Return the (x, y) coordinate for the center point of the cell that contains the specified text.  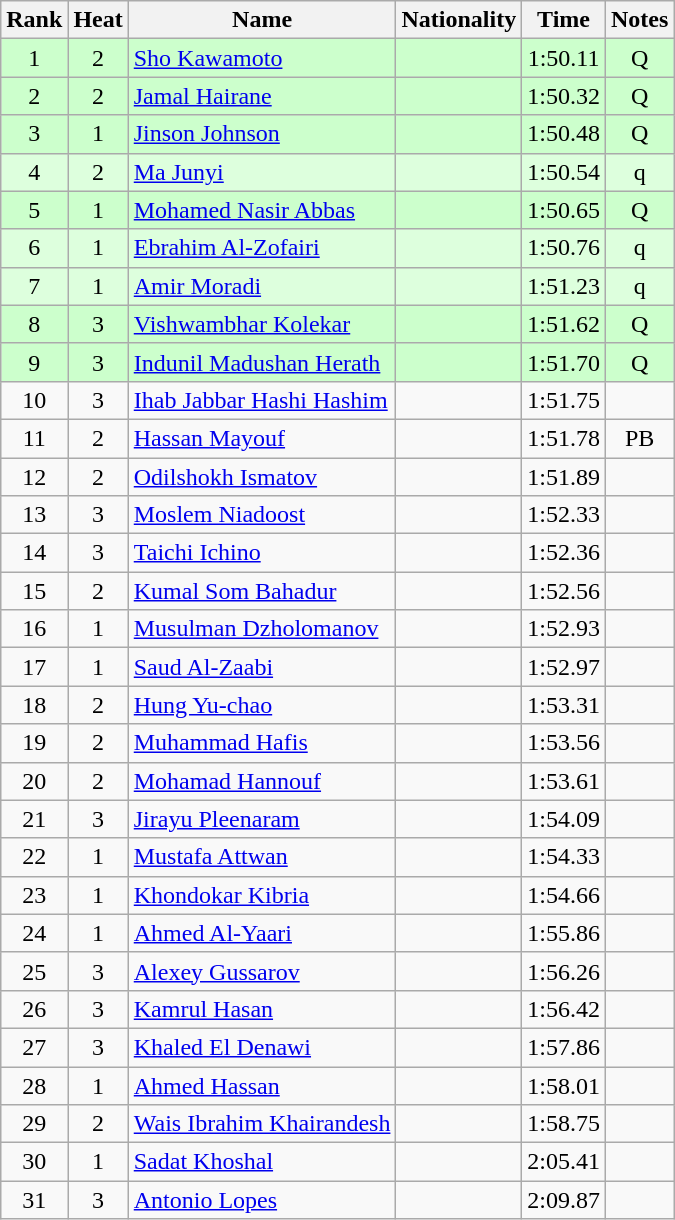
2:09.87 (564, 1200)
1:56.26 (564, 971)
Wais Ibrahim Khairandesh (262, 1124)
Amir Moradi (262, 286)
1:53.56 (564, 743)
Rank (34, 20)
1:50.48 (564, 134)
Alexey Gussarov (262, 971)
Mohamad Hannouf (262, 781)
Moslem Niadoost (262, 515)
11 (34, 438)
1:51.70 (564, 362)
Mustafa Attwan (262, 857)
30 (34, 1162)
15 (34, 591)
5 (34, 210)
Nationality (459, 20)
Time (564, 20)
1:52.56 (564, 591)
1:53.31 (564, 705)
1:50.54 (564, 172)
Musulman Dzholomanov (262, 629)
27 (34, 1047)
1:58.75 (564, 1124)
18 (34, 705)
4 (34, 172)
Hassan Mayouf (262, 438)
12 (34, 477)
19 (34, 743)
Ebrahim Al-Zofairi (262, 248)
1:52.33 (564, 515)
PB (639, 438)
Vishwambhar Kolekar (262, 324)
1:51.62 (564, 324)
Notes (639, 20)
14 (34, 553)
Hung Yu-chao (262, 705)
Antonio Lopes (262, 1200)
1:52.93 (564, 629)
1:54.09 (564, 819)
Ihab Jabbar Hashi Hashim (262, 400)
Kamrul Hasan (262, 1009)
2:05.41 (564, 1162)
Ma Junyi (262, 172)
23 (34, 895)
Taichi Ichino (262, 553)
Name (262, 20)
Khaled El Denawi (262, 1047)
1:51.89 (564, 477)
Jamal Hairane (262, 96)
1:54.66 (564, 895)
Khondokar Kibria (262, 895)
29 (34, 1124)
20 (34, 781)
16 (34, 629)
1:50.32 (564, 96)
Jirayu Pleenaram (262, 819)
22 (34, 857)
Odilshokh Ismatov (262, 477)
Heat (98, 20)
Saud Al-Zaabi (262, 667)
17 (34, 667)
Jinson Johnson (262, 134)
8 (34, 324)
13 (34, 515)
9 (34, 362)
1:57.86 (564, 1047)
25 (34, 971)
1:50.76 (564, 248)
1:51.78 (564, 438)
21 (34, 819)
1:50.65 (564, 210)
Indunil Madushan Herath (262, 362)
31 (34, 1200)
1:50.11 (564, 58)
Sho Kawamoto (262, 58)
Mohamed Nasir Abbas (262, 210)
1:54.33 (564, 857)
1:52.36 (564, 553)
1:56.42 (564, 1009)
Muhammad Hafis (262, 743)
1:51.75 (564, 400)
Ahmed Hassan (262, 1085)
1:51.23 (564, 286)
Sadat Khoshal (262, 1162)
6 (34, 248)
Kumal Som Bahadur (262, 591)
26 (34, 1009)
24 (34, 933)
10 (34, 400)
1:52.97 (564, 667)
1:58.01 (564, 1085)
28 (34, 1085)
1:53.61 (564, 781)
Ahmed Al-Yaari (262, 933)
1:55.86 (564, 933)
7 (34, 286)
